Find where the given text appears and provide that cell's center as [X, Y] coordinate. 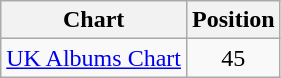
UK Albums Chart [94, 58]
Position [233, 20]
Chart [94, 20]
45 [233, 58]
